Pinpoint the cell where the given text exists, returning its (x, y) midpoint coordinate. 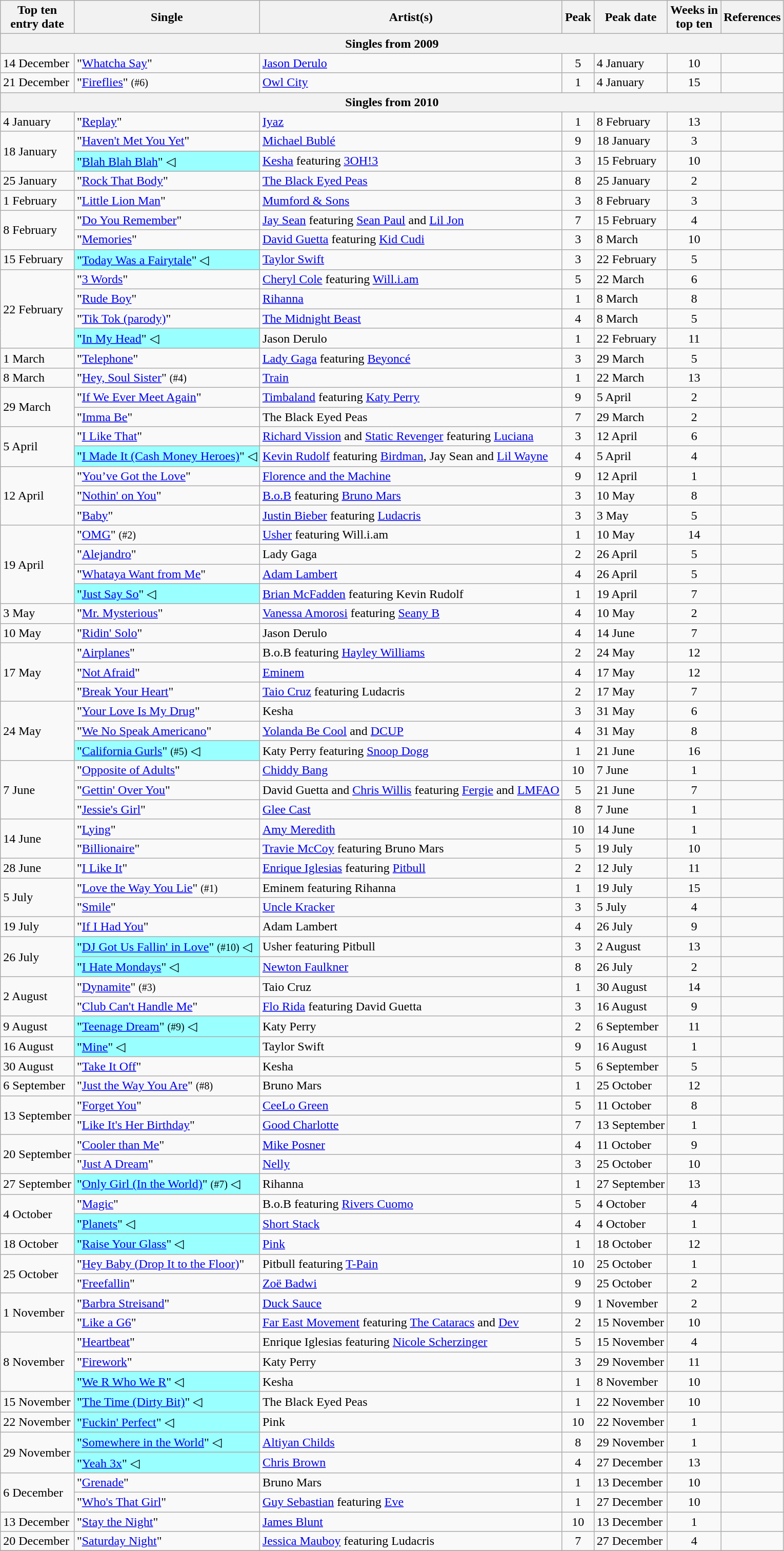
"Raise Your Glass" ◁ (167, 1244)
"Baby" (167, 515)
Mumford & Sons (411, 201)
"Today Was a Fairytale" ◁ (167, 260)
"We R Who We R" ◁ (167, 1382)
"Just the Way You Are" (#8) (167, 1086)
"Blah Blah Blah" ◁ (167, 161)
20 September (37, 1154)
Yolanda Be Cool and DCUP (411, 731)
"Just Say So" ◁ (167, 594)
Taio Cruz (411, 987)
"Fireflies" (#6) (167, 83)
"Whataya Want from Me" (167, 574)
"Whatcha Say" (167, 63)
"Only Girl (In the World)" (#7) ◁ (167, 1184)
"Freefallin" (167, 1283)
Vanessa Amorosi featuring Seany B (411, 613)
"Heartbeat" (167, 1342)
"OMG" (#2) (167, 534)
Enrique Iglesias featuring Nicole Scherzinger (411, 1342)
"Take It Off" (167, 1066)
Michael Bublé (411, 141)
"Break Your Heart" (167, 691)
Travie McCoy featuring Bruno Mars (411, 848)
Kevin Rudolf featuring Birdman, Jay Sean and Lil Wayne (411, 456)
"Club Can't Handle Me" (167, 1006)
Single (167, 17)
"Stay the Night" (167, 1522)
"California Gurls" (#5) ◁ (167, 751)
"Telephone" (167, 358)
"Saturday Night" (167, 1541)
Duck Sauce (411, 1303)
Altiyan Childs (411, 1442)
James Blunt (411, 1522)
Eminem (411, 672)
Chris Brown (411, 1463)
Train (411, 377)
"Firework" (167, 1362)
"Teenage Dream" (#9) ◁ (167, 1026)
"If I Had You" (167, 927)
"Somewhere in the World" ◁ (167, 1442)
1 March (37, 358)
Singles from 2009 (392, 44)
Far East Movement featuring The Cataracs and Dev (411, 1322)
"Grenade" (167, 1482)
21 December (37, 83)
"Memories" (167, 240)
14 December (37, 63)
Peak (578, 17)
"Rock That Body" (167, 181)
Timbaland featuring Katy Perry (411, 397)
Singles from 2010 (392, 102)
Short Stack (411, 1224)
Zoë Badwi (411, 1283)
Pitbull featuring T-Pain (411, 1264)
Taio Cruz featuring Ludacris (411, 691)
"Tik Tok (parody)" (167, 319)
"Who's That Girl" (167, 1502)
Owl City (411, 83)
Cheryl Cole featuring Will.i.am (411, 280)
"Your Love Is My Drug" (167, 711)
"You’ve Got the Love" (167, 476)
"Smile" (167, 907)
"Love the Way You Lie" (#1) (167, 888)
David Guetta featuring Kid Cudi (411, 240)
Jay Sean featuring Sean Paul and Lil Jon (411, 220)
"We No Speak Americano" (167, 731)
"Dynamite" (#3) (167, 987)
"Like It's Her Birthday" (167, 1125)
Brian McFadden featuring Kevin Rudolf (411, 594)
6 December (37, 1492)
Usher featuring Pitbull (411, 947)
"Not Afraid" (167, 672)
Glee Cast (411, 809)
"Jessie's Girl" (167, 809)
David Guetta and Chris Willis featuring Fergie and LMFAO (411, 790)
"Gettin' Over You" (167, 790)
Weeks intop ten (694, 17)
"Cooler than Me" (167, 1144)
Peak date (631, 17)
28 June (37, 868)
"Nothin' on You" (167, 495)
12 July (631, 868)
"Replay" (167, 122)
"Haven't Met You Yet" (167, 141)
"Forget You" (167, 1105)
Katy Perry featuring Snoop Dogg (411, 751)
"Alejandro" (167, 554)
Justin Bieber featuring Ludacris (411, 515)
B.o.B featuring Hayley Williams (411, 652)
Eminem featuring Rihanna (411, 888)
"I Hate Mondays" ◁ (167, 967)
Nelly (411, 1164)
"Airplanes" (167, 652)
"Hey Baby (Drop It to the Floor)" (167, 1264)
16 (694, 751)
Jessica Mauboy featuring Ludacris (411, 1541)
"Yeah 3x" ◁ (167, 1463)
Uncle Kracker (411, 907)
"Do You Remember" (167, 220)
Newton Faulkner (411, 967)
Kesha featuring 3OH!3 (411, 161)
"Lying" (167, 829)
References (753, 17)
Artist(s) (411, 17)
Usher featuring Will.i.am (411, 534)
"Hey, Soul Sister" (#4) (167, 377)
Lady Gaga (411, 554)
"Just A Dream" (167, 1164)
Richard Vission and Static Revenger featuring Luciana (411, 436)
"Magic" (167, 1204)
"Fuckin' Perfect" ◁ (167, 1422)
CeeLo Green (411, 1105)
"DJ Got Us Fallin' in Love" (#10) ◁ (167, 947)
"Opposite of Adults" (167, 770)
"Mine" ◁ (167, 1046)
B.o.B featuring Bruno Mars (411, 495)
Chiddy Bang (411, 770)
"Mr. Mysterious" (167, 613)
20 December (37, 1541)
Enrique Iglesias featuring Pitbull (411, 868)
"Billionaire" (167, 848)
"Ridin' Solo" (167, 633)
Flo Rida featuring David Guetta (411, 1006)
"Rude Boy" (167, 299)
9 August (37, 1026)
"I Like That" (167, 436)
"Little Lion Man" (167, 201)
Guy Sebastian featuring Eve (411, 1502)
B.o.B featuring Rivers Cuomo (411, 1204)
"I Made It (Cash Money Heroes)" ◁ (167, 456)
Lady Gaga featuring Beyoncé (411, 358)
"Barbra Streisand" (167, 1303)
"In My Head" ◁ (167, 339)
Florence and the Machine (411, 476)
"The Time (Dirty Bit)" ◁ (167, 1402)
"3 Words" (167, 280)
1 February (37, 201)
"I Like It" (167, 868)
Iyaz (411, 122)
The Midnight Beast (411, 319)
"Planets" ◁ (167, 1224)
Mike Posner (411, 1144)
Good Charlotte (411, 1125)
"If We Ever Meet Again" (167, 397)
Top tenentry date (37, 17)
"Imma Be" (167, 417)
"Like a G6" (167, 1322)
Amy Meredith (411, 829)
